Provide the (x, y) coordinate of the cell's center where the given text is located.  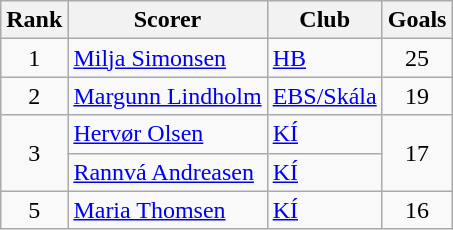
Maria Thomsen (168, 210)
Rannvá Andreasen (168, 172)
2 (34, 96)
17 (417, 153)
Milja Simonsen (168, 58)
Scorer (168, 20)
Margunn Lindholm (168, 96)
EBS/Skála (324, 96)
25 (417, 58)
HB (324, 58)
19 (417, 96)
5 (34, 210)
3 (34, 153)
Club (324, 20)
Hervør Olsen (168, 134)
16 (417, 210)
Goals (417, 20)
Rank (34, 20)
1 (34, 58)
